Scan for the cell matching the given text and deliver its [x, y] coordinate at center. 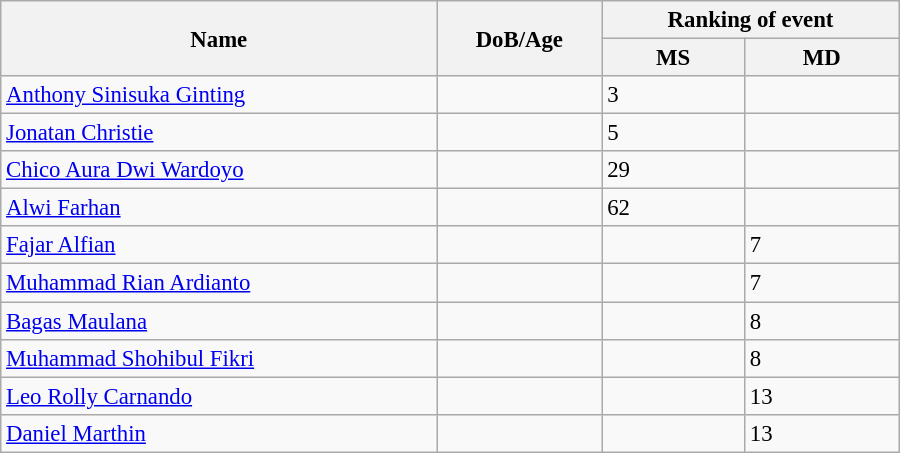
29 [674, 170]
Fajar Alfian [219, 245]
5 [674, 133]
MD [822, 58]
Alwi Farhan [219, 208]
Name [219, 38]
Bagas Maulana [219, 321]
Daniel Marthin [219, 433]
Muhammad Shohibul Fikri [219, 358]
MS [674, 58]
Anthony Sinisuka Ginting [219, 95]
Muhammad Rian Ardianto [219, 283]
3 [674, 95]
Chico Aura Dwi Wardoyo [219, 170]
Jonatan Christie [219, 133]
DoB/Age [520, 38]
Leo Rolly Carnando [219, 396]
Ranking of event [750, 20]
62 [674, 208]
